Locate the cell with the specified text and output its (x, y) center coordinate. 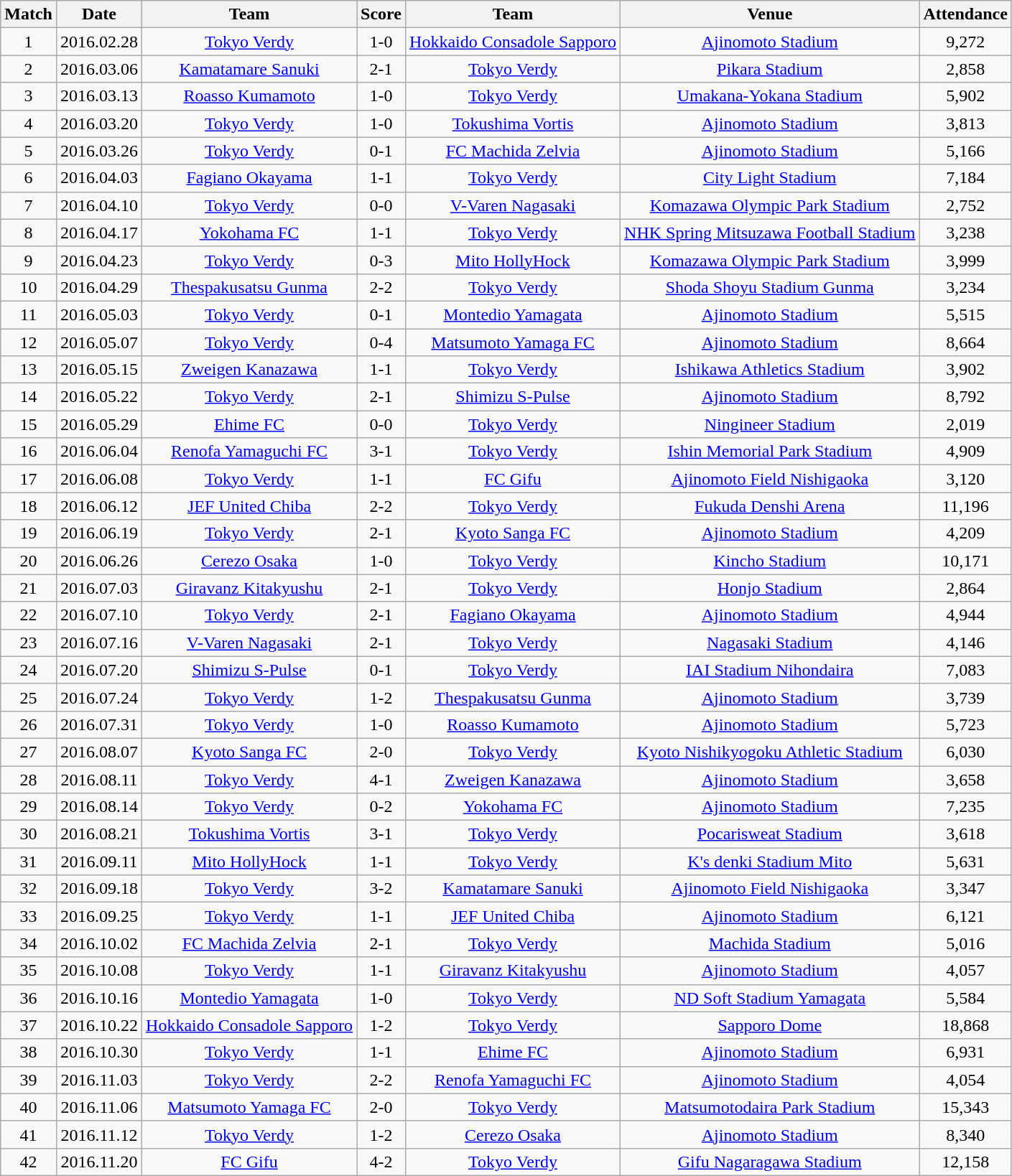
2,752 (965, 205)
3,347 (965, 889)
29 (29, 807)
11 (29, 314)
2016.07.03 (99, 588)
6,931 (965, 1053)
4,909 (965, 452)
8,664 (965, 342)
4-1 (381, 779)
2016.11.20 (99, 1162)
Machida Stadium (770, 943)
25 (29, 697)
2016.08.11 (99, 779)
16 (29, 452)
40 (29, 1107)
3,813 (965, 123)
2016.04.17 (99, 233)
2,858 (965, 69)
Score (381, 14)
32 (29, 889)
9 (29, 260)
6,121 (965, 916)
Pikara Stadium (770, 69)
6,030 (965, 752)
3,234 (965, 287)
2,019 (965, 424)
Date (99, 14)
2016.03.06 (99, 69)
8 (29, 233)
28 (29, 779)
2016.05.15 (99, 370)
15 (29, 424)
30 (29, 834)
2016.07.16 (99, 643)
31 (29, 862)
15,343 (965, 1107)
Match (29, 14)
4,057 (965, 971)
2016.06.26 (99, 561)
2016.07.24 (99, 697)
2016.05.29 (99, 424)
2016.11.06 (99, 1107)
8,792 (965, 397)
7 (29, 205)
0-2 (381, 807)
Ishikawa Athletics Stadium (770, 370)
34 (29, 943)
2016.03.13 (99, 96)
2 (29, 69)
5,166 (965, 151)
2016.09.25 (99, 916)
2016.10.22 (99, 1025)
5,723 (965, 724)
Fukuda Denshi Arena (770, 506)
36 (29, 998)
23 (29, 643)
2016.10.30 (99, 1053)
2016.08.14 (99, 807)
IAI Stadium Nihondaira (770, 670)
2016.09.18 (99, 889)
18 (29, 506)
Pocarisweat Stadium (770, 834)
2016.06.08 (99, 479)
3,658 (965, 779)
2016.08.21 (99, 834)
12,158 (965, 1162)
Kincho Stadium (770, 561)
38 (29, 1053)
0-4 (381, 342)
5,584 (965, 998)
Ningineer Stadium (770, 424)
City Light Stadium (770, 178)
K's denki Stadium Mito (770, 862)
2016.07.31 (99, 724)
2016.03.26 (99, 151)
18,868 (965, 1025)
35 (29, 971)
2016.06.04 (99, 452)
1 (29, 42)
4,054 (965, 1080)
Honjo Stadium (770, 588)
2016.05.03 (99, 314)
22 (29, 615)
Nagasaki Stadium (770, 643)
Matsumotodaira Park Stadium (770, 1107)
42 (29, 1162)
3,618 (965, 834)
37 (29, 1025)
33 (29, 916)
2016.04.29 (99, 287)
9,272 (965, 42)
2016.10.02 (99, 943)
2016.04.10 (99, 205)
10,171 (965, 561)
39 (29, 1080)
4,209 (965, 533)
3,902 (965, 370)
13 (29, 370)
14 (29, 397)
2016.05.07 (99, 342)
4 (29, 123)
2016.04.23 (99, 260)
7,083 (965, 670)
19 (29, 533)
7,235 (965, 807)
7,184 (965, 178)
41 (29, 1134)
5,902 (965, 96)
5 (29, 151)
2016.06.19 (99, 533)
2016.03.20 (99, 123)
Ishin Memorial Park Stadium (770, 452)
17 (29, 479)
2016.07.10 (99, 615)
Sapporo Dome (770, 1025)
2016.10.16 (99, 998)
2016.06.12 (99, 506)
4,944 (965, 615)
0-3 (381, 260)
2016.10.08 (99, 971)
2016.11.03 (99, 1080)
24 (29, 670)
3 (29, 96)
3-2 (381, 889)
Attendance (965, 14)
2016.07.20 (99, 670)
4-2 (381, 1162)
3,999 (965, 260)
2016.08.07 (99, 752)
20 (29, 561)
Kyoto Nishikyogoku Athletic Stadium (770, 752)
NHK Spring Mitsuzawa Football Stadium (770, 233)
5,631 (965, 862)
Umakana-Yokana Stadium (770, 96)
8,340 (965, 1134)
2,864 (965, 588)
2016.04.03 (99, 178)
2016.11.12 (99, 1134)
5,016 (965, 943)
21 (29, 588)
3,238 (965, 233)
3,739 (965, 697)
Venue (770, 14)
Shoda Shoyu Stadium Gunma (770, 287)
ND Soft Stadium Yamagata (770, 998)
26 (29, 724)
6 (29, 178)
Gifu Nagaragawa Stadium (770, 1162)
11,196 (965, 506)
3,120 (965, 479)
2016.09.11 (99, 862)
10 (29, 287)
27 (29, 752)
2016.05.22 (99, 397)
5,515 (965, 314)
4,146 (965, 643)
2016.02.28 (99, 42)
12 (29, 342)
